Output the (x, y) coordinate of the center of the cell containing the given text.  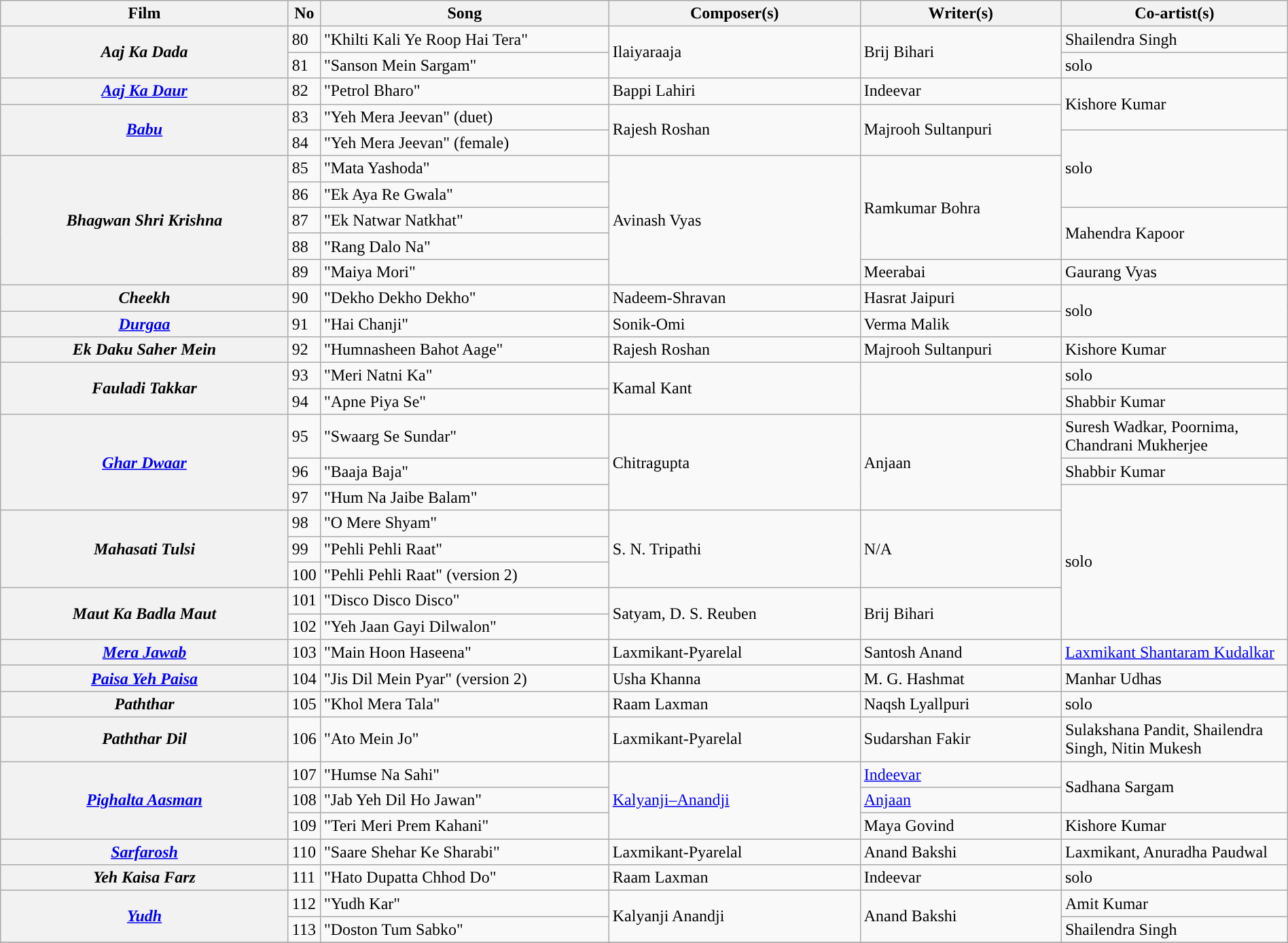
Verma Malik (961, 324)
Maya Govind (961, 826)
S. N. Tripathi (734, 549)
Santosh Anand (961, 652)
94 (304, 402)
108 (304, 800)
Pighalta Aasman (145, 800)
101 (304, 601)
Cheekh (145, 298)
Film (145, 14)
"Khilti Kali Ye Roop Hai Tera" (465, 39)
Ramkumar Bohra (961, 207)
88 (304, 246)
98 (304, 523)
"Ek Natwar Natkhat" (465, 220)
Aaj Ka Dada (145, 52)
111 (304, 878)
"Teri Meri Prem Kahani" (465, 826)
Yudh (145, 917)
Paththar Dil (145, 739)
"Ek Aya Re Gwala" (465, 194)
N/A (961, 549)
Paisa Yeh Paisa (145, 678)
"Apne Piya Se" (465, 402)
"Hai Chanji" (465, 324)
Sulakshana Pandit, Shailendra Singh, Nitin Mukesh (1174, 739)
"Saare Shehar Ke Sharabi" (465, 852)
Suresh Wadkar, Poornima, Chandrani Mukherjee (1174, 436)
89 (304, 272)
Satyam, D. S. Reuben (734, 613)
Naqsh Lyallpuri (961, 704)
90 (304, 298)
Gaurang Vyas (1174, 272)
"Yudh Kar" (465, 904)
95 (304, 436)
"Pehli Pehli Raat" (465, 549)
"Jab Yeh Dil Ho Jawan" (465, 800)
"Khol Mera Tala" (465, 704)
Song (465, 14)
Co-artist(s) (1174, 14)
Sudarshan Fakir (961, 739)
Mera Jawab (145, 652)
Kalyanji Anandji (734, 917)
104 (304, 678)
Usha Khanna (734, 678)
85 (304, 168)
105 (304, 704)
110 (304, 852)
Babu (145, 130)
Fauladi Takkar (145, 389)
82 (304, 91)
92 (304, 350)
Composer(s) (734, 14)
"Humnasheen Bahot Aage" (465, 350)
Durgaa (145, 324)
Yeh Kaisa Farz (145, 878)
"Pehli Pehli Raat" (version 2) (465, 575)
M. G. Hashmat (961, 678)
Hasrat Jaipuri (961, 298)
Aaj Ka Daur (145, 91)
"Dekho Dekho Dekho" (465, 298)
Bappi Lahiri (734, 91)
"Disco Disco Disco" (465, 601)
Manhar Udhas (1174, 678)
109 (304, 826)
Laxmikant Shantaram Kudalkar (1174, 652)
"Mata Yashoda" (465, 168)
"Ato Mein Jo" (465, 739)
Mahendra Kapoor (1174, 233)
96 (304, 471)
100 (304, 575)
107 (304, 774)
Amit Kumar (1174, 904)
"Main Hoon Haseena" (465, 652)
"Yeh Jaan Gayi Dilwalon" (465, 626)
99 (304, 549)
Paththar (145, 704)
"Yeh Mera Jeevan" (female) (465, 143)
"Sanson Mein Sargam" (465, 65)
Kamal Kant (734, 389)
81 (304, 65)
Chitragupta (734, 462)
Ek Daku Saher Mein (145, 350)
Writer(s) (961, 14)
Sonik-Omi (734, 324)
113 (304, 929)
93 (304, 376)
"Humse Na Sahi" (465, 774)
91 (304, 324)
"Swaarg Se Sundar" (465, 436)
"Meri Natni Ka" (465, 376)
Meerabai (961, 272)
Kalyanji–Anandji (734, 800)
Sarfarosh (145, 852)
87 (304, 220)
Avinash Vyas (734, 220)
Sadhana Sargam (1174, 787)
"Jis Dil Mein Pyar" (version 2) (465, 678)
"Yeh Mera Jeevan" (duet) (465, 117)
"O Mere Shyam" (465, 523)
"Maiya Mori" (465, 272)
112 (304, 904)
106 (304, 739)
Laxmikant, Anuradha Paudwal (1174, 852)
Mahasati Tulsi (145, 549)
Nadeem-Shravan (734, 298)
Ghar Dwaar (145, 462)
84 (304, 143)
"Petrol Bharo" (465, 91)
"Baaja Baja" (465, 471)
Maut Ka Badla Maut (145, 613)
No (304, 14)
103 (304, 652)
83 (304, 117)
80 (304, 39)
86 (304, 194)
"Hum Na Jaibe Balam" (465, 497)
Ilaiyaraaja (734, 52)
102 (304, 626)
97 (304, 497)
"Rang Dalo Na" (465, 246)
"Hato Dupatta Chhod Do" (465, 878)
Bhagwan Shri Krishna (145, 220)
"Doston Tum Sabko" (465, 929)
